Locate the cell with the specified text and output its [x, y] center coordinate. 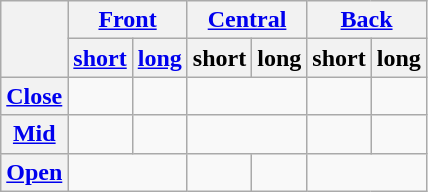
Central [246, 20]
Open [34, 172]
Mid [34, 134]
Back [366, 20]
Front [128, 20]
Close [34, 96]
